Scan for the cell matching the given text and deliver its (X, Y) coordinate at center. 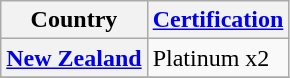
Certification (218, 20)
New Zealand (74, 58)
Platinum x2 (218, 58)
Country (74, 20)
